Determine the [X, Y] coordinate at the center of the cell enclosing the given text.  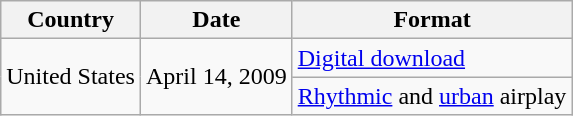
Format [432, 20]
Country [71, 20]
Digital download [432, 58]
United States [71, 77]
Date [216, 20]
Rhythmic and urban airplay [432, 96]
April 14, 2009 [216, 77]
